Output the [x, y] coordinate of the center of the cell containing the given text.  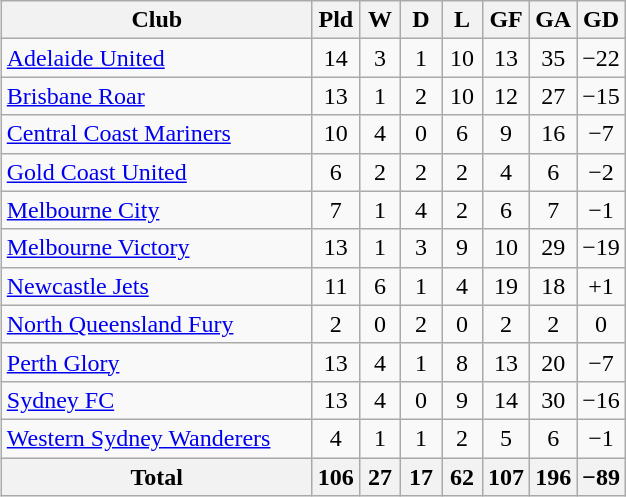
19 [506, 286]
GD [602, 20]
11 [336, 286]
L [462, 20]
−15 [602, 96]
106 [336, 477]
8 [462, 362]
Sydney FC [156, 400]
GA [554, 20]
Gold Coast United [156, 172]
Melbourne Victory [156, 248]
30 [554, 400]
D [420, 20]
16 [554, 134]
12 [506, 96]
−16 [602, 400]
Perth Glory [156, 362]
GF [506, 20]
18 [554, 286]
17 [420, 477]
Newcastle Jets [156, 286]
W [380, 20]
−19 [602, 248]
Central Coast Mariners [156, 134]
−22 [602, 58]
196 [554, 477]
−89 [602, 477]
Total [156, 477]
North Queensland Fury [156, 324]
Pld [336, 20]
Melbourne City [156, 210]
29 [554, 248]
5 [506, 438]
−2 [602, 172]
20 [554, 362]
+1 [602, 286]
Western Sydney Wanderers [156, 438]
Club [156, 20]
107 [506, 477]
Brisbane Roar [156, 96]
Adelaide United [156, 58]
62 [462, 477]
35 [554, 58]
